Pinpoint the cell where the given text exists, returning its (X, Y) midpoint coordinate. 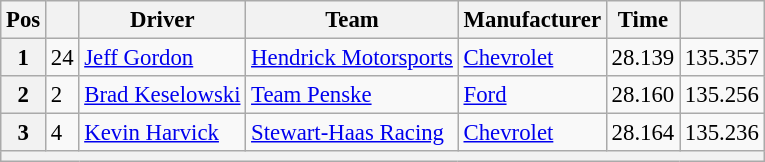
28.164 (642, 133)
Driver (162, 20)
4 (62, 133)
Time (642, 20)
Stewart-Haas Racing (352, 133)
1 (24, 58)
135.236 (722, 133)
Team (352, 20)
Team Penske (352, 95)
Pos (24, 20)
28.139 (642, 58)
135.357 (722, 58)
Ford (532, 95)
Hendrick Motorsports (352, 58)
3 (24, 133)
135.256 (722, 95)
24 (62, 58)
Kevin Harvick (162, 133)
Manufacturer (532, 20)
Jeff Gordon (162, 58)
28.160 (642, 95)
Brad Keselowski (162, 95)
